Detect which cell encompasses the target text, then output its [X, Y] center coordinate. 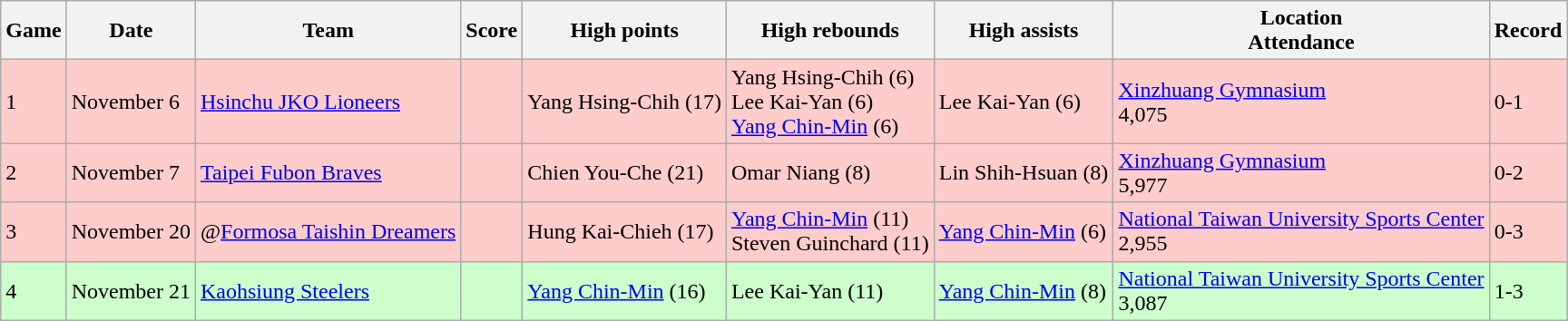
Lin Shih-Hsuan (8) [1024, 172]
Yang Chin-Min (8) [1024, 290]
3 [34, 232]
0-3 [1528, 232]
2 [34, 172]
Lee Kai-Yan (11) [829, 290]
November 20 [131, 232]
Hung Kai-Chieh (17) [624, 232]
Taipei Fubon Braves [328, 172]
High points [624, 31]
Game [34, 31]
Lee Kai-Yan (6) [1024, 102]
LocationAttendance [1301, 31]
Yang Hsing-Chih (17) [624, 102]
4 [34, 290]
Hsinchu JKO Lioneers [328, 102]
Xinzhuang Gymnasium5,977 [1301, 172]
National Taiwan University Sports Center3,087 [1301, 290]
Team [328, 31]
0-1 [1528, 102]
Date [131, 31]
Yang Chin-Min (6) [1024, 232]
@Formosa Taishin Dreamers [328, 232]
November 7 [131, 172]
Yang Chin-Min (16) [624, 290]
Chien You-Che (21) [624, 172]
Kaohsiung Steelers [328, 290]
0-2 [1528, 172]
November 6 [131, 102]
Xinzhuang Gymnasium4,075 [1301, 102]
Score [492, 31]
1 [34, 102]
1-3 [1528, 290]
Yang Chin-Min (11)Steven Guinchard (11) [829, 232]
November 21 [131, 290]
Record [1528, 31]
Yang Hsing-Chih (6)Lee Kai-Yan (6)Yang Chin-Min (6) [829, 102]
High assists [1024, 31]
Omar Niang (8) [829, 172]
High rebounds [829, 31]
National Taiwan University Sports Center2,955 [1301, 232]
